From the cell containing the given text, extract its center point as [x, y] coordinate. 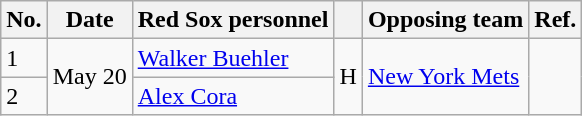
Ref. [556, 20]
No. [24, 20]
H [348, 77]
Opposing team [445, 20]
Walker Buehler [233, 58]
New York Mets [445, 77]
May 20 [90, 77]
Date [90, 20]
Alex Cora [233, 96]
Red Sox personnel [233, 20]
2 [24, 96]
1 [24, 58]
